Capture the cell that displays the provided text and extract its (x, y) central coordinate. 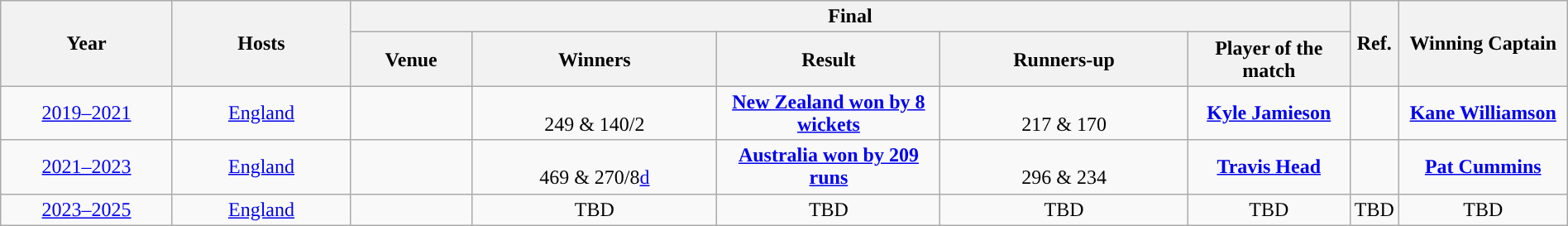
Winners (595, 60)
Travis Head (1269, 167)
2019–2021 (87, 113)
Hosts (261, 43)
Year (87, 43)
Pat Cummins (1483, 167)
217 & 170 (1064, 113)
Ref. (1374, 43)
Kane Williamson (1483, 113)
Final (850, 17)
296 & 234 (1064, 167)
Australia won by 209 runs (829, 167)
Kyle Jamieson (1269, 113)
Winning Captain (1483, 43)
469 & 270/8d (595, 167)
Runners-up (1064, 60)
2023–2025 (87, 209)
Venue (412, 60)
New Zealand won by 8 wickets (829, 113)
2021–2023 (87, 167)
249 & 140/2 (595, 113)
Player of the match (1269, 60)
Result (829, 60)
